Search for the cell housing the specified text and yield its [x, y] center coordinate. 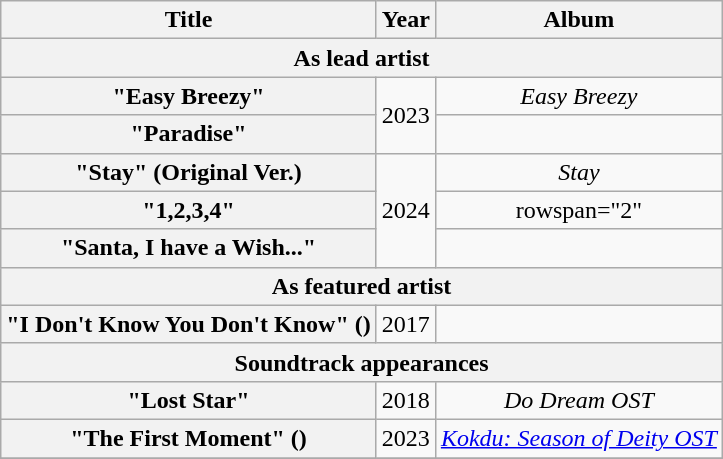
Easy Breezy [578, 96]
rowspan="2" [578, 210]
"Santa, I have a Wish..." [189, 248]
Title [189, 20]
2024 [406, 210]
Album [578, 20]
"1,2,3,4" [189, 210]
"The First Moment" () [189, 438]
Kokdu: Season of Deity OST [578, 438]
"Stay" (Original Ver.) [189, 172]
Year [406, 20]
"Easy Breezy" [189, 96]
2017 [406, 324]
"Paradise" [189, 134]
As featured artist [362, 286]
"Lost Star" [189, 400]
Do Dream OST [578, 400]
"I Don't Know You Don't Know" () [189, 324]
Soundtrack appearances [362, 362]
2018 [406, 400]
As lead artist [362, 58]
Stay [578, 172]
